Identify which cell holds the provided text, then report its (x, y) central coordinate. 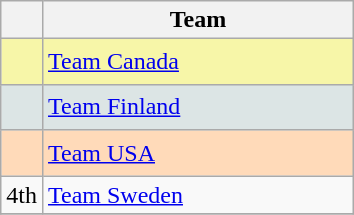
4th (22, 195)
Team Finland (198, 107)
Team Sweden (198, 195)
Team (198, 20)
Team Canada (198, 62)
Team USA (198, 153)
